Provide the (x, y) coordinate of the cell's center where the given text is located.  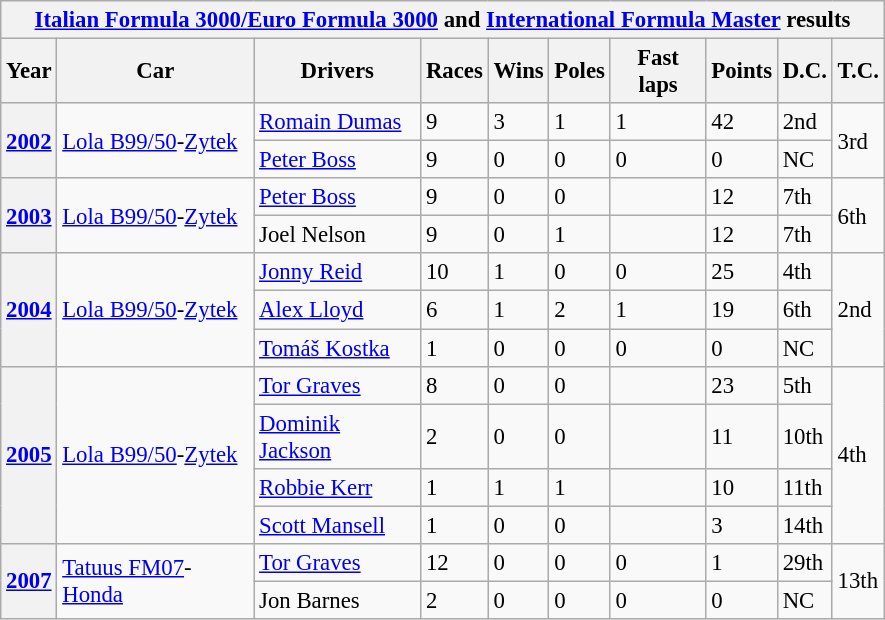
23 (742, 385)
2005 (29, 454)
Romain Dumas (338, 122)
Fast laps (658, 72)
Italian Formula 3000/Euro Formula 3000 and International Formula Master results (443, 20)
Wins (518, 72)
Jon Barnes (338, 600)
Robbie Kerr (338, 487)
2003 (29, 216)
11 (742, 436)
Drivers (338, 72)
Scott Mansell (338, 525)
19 (742, 310)
Poles (580, 72)
11th (804, 487)
42 (742, 122)
2002 (29, 140)
6 (455, 310)
29th (804, 563)
13th (858, 582)
Tomáš Kostka (338, 348)
Year (29, 72)
Alex Lloyd (338, 310)
Races (455, 72)
Points (742, 72)
T.C. (858, 72)
Tatuus FM07-Honda (156, 582)
14th (804, 525)
2004 (29, 310)
3rd (858, 140)
D.C. (804, 72)
Jonny Reid (338, 273)
10th (804, 436)
2007 (29, 582)
25 (742, 273)
Car (156, 72)
8 (455, 385)
Dominik Jackson (338, 436)
Joel Nelson (338, 235)
5th (804, 385)
